Locate the cell with the specified text and output its [X, Y] center coordinate. 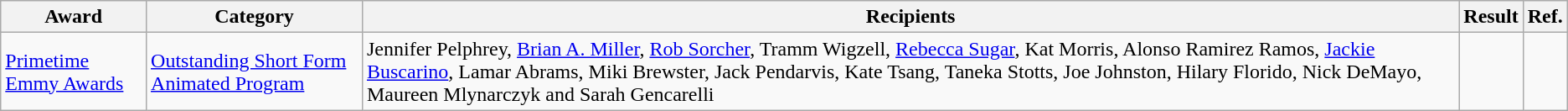
Primetime Emmy Awards [74, 71]
Result [1491, 17]
Ref. [1545, 17]
Recipients [910, 17]
Award [74, 17]
Category [255, 17]
Outstanding Short Form Animated Program [255, 71]
